Search for the cell housing the specified text and yield its [X, Y] center coordinate. 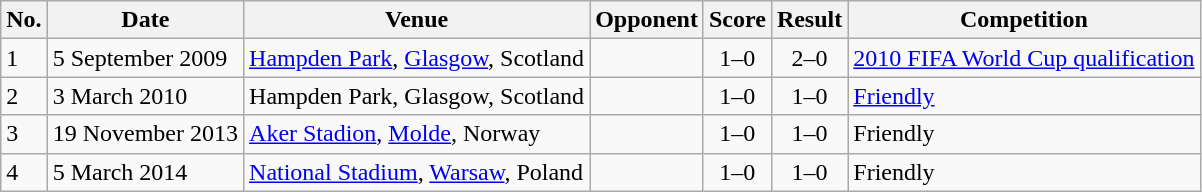
No. [24, 20]
Score [737, 20]
4 [24, 172]
Result [809, 20]
National Stadium, Warsaw, Poland [417, 172]
1 [24, 58]
Date [145, 20]
Opponent [647, 20]
5 March 2014 [145, 172]
19 November 2013 [145, 134]
Competition [1024, 20]
2–0 [809, 58]
5 September 2009 [145, 58]
2 [24, 96]
3 [24, 134]
Venue [417, 20]
Aker Stadion, Molde, Norway [417, 134]
2010 FIFA World Cup qualification [1024, 58]
3 March 2010 [145, 96]
